Detect which cell encompasses the target text, then output its [x, y] center coordinate. 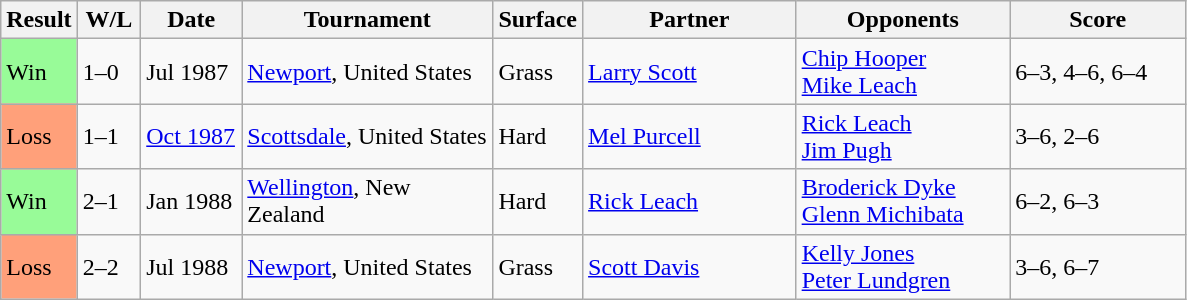
Kelly Jones Peter Lundgren [903, 266]
Jan 1988 [192, 202]
Scott Davis [690, 266]
Score [1098, 20]
Scottsdale, United States [368, 136]
Jul 1987 [192, 72]
Jul 1988 [192, 266]
3–6, 6–7 [1098, 266]
Result [39, 20]
2–1 [109, 202]
Broderick Dyke Glenn Michibata [903, 202]
Tournament [368, 20]
Date [192, 20]
Opponents [903, 20]
Mel Purcell [690, 136]
Larry Scott [690, 72]
6–3, 4–6, 6–4 [1098, 72]
Rick Leach [690, 202]
Chip Hooper Mike Leach [903, 72]
W/L [109, 20]
2–2 [109, 266]
3–6, 2–6 [1098, 136]
1–0 [109, 72]
Oct 1987 [192, 136]
6–2, 6–3 [1098, 202]
Partner [690, 20]
Wellington, New Zealand [368, 202]
1–1 [109, 136]
Surface [538, 20]
Rick Leach Jim Pugh [903, 136]
